Identify which cell holds the provided text, then report its [x, y] central coordinate. 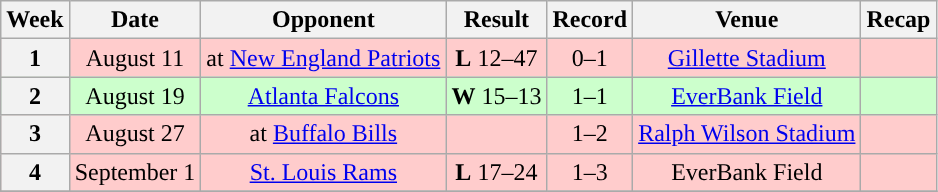
W 15–13 [496, 96]
Result [496, 20]
Venue [747, 20]
2 [35, 96]
August 11 [135, 58]
September 1 [135, 172]
0–1 [590, 58]
August 19 [135, 96]
L 17–24 [496, 172]
August 27 [135, 134]
Ralph Wilson Stadium [747, 134]
at New England Patriots [324, 58]
4 [35, 172]
L 12–47 [496, 58]
1–1 [590, 96]
Opponent [324, 20]
Gillette Stadium [747, 58]
St. Louis Rams [324, 172]
1 [35, 58]
Week [35, 20]
at Buffalo Bills [324, 134]
3 [35, 134]
Record [590, 20]
Recap [898, 20]
Date [135, 20]
1–2 [590, 134]
Atlanta Falcons [324, 96]
1–3 [590, 172]
